Output the (x, y) coordinate of the center of the cell containing the given text.  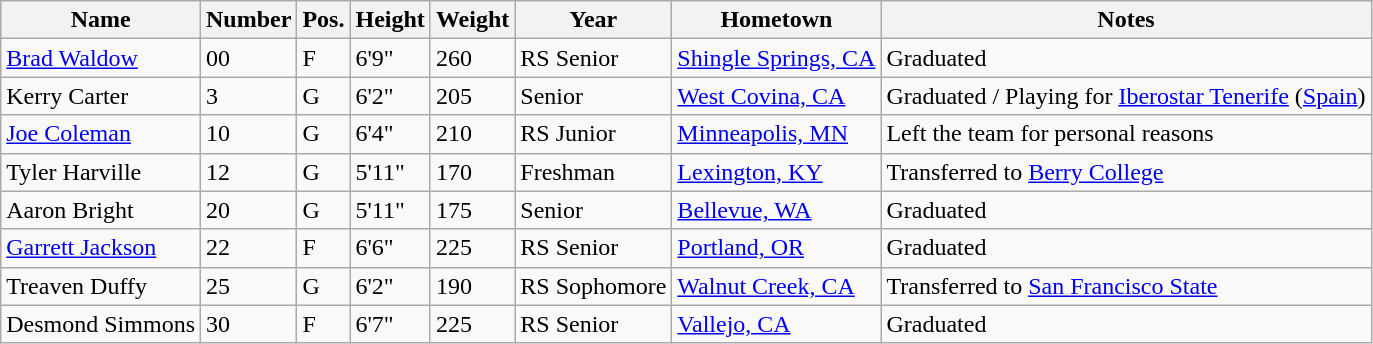
Hometown (776, 20)
Shingle Springs, CA (776, 58)
6'9" (390, 58)
6'7" (390, 324)
Kerry Carter (101, 96)
Freshman (594, 172)
Bellevue, WA (776, 210)
Left the team for personal reasons (1126, 134)
6'6" (390, 248)
260 (472, 58)
Lexington, KY (776, 172)
RS Junior (594, 134)
Height (390, 20)
Name (101, 20)
Minneapolis, MN (776, 134)
Weight (472, 20)
6'4" (390, 134)
00 (249, 58)
West Covina, CA (776, 96)
190 (472, 286)
Brad Waldow (101, 58)
Walnut Creek, CA (776, 286)
10 (249, 134)
22 (249, 248)
Vallejo, CA (776, 324)
RS Sophomore (594, 286)
Notes (1126, 20)
Garrett Jackson (101, 248)
Aaron Bright (101, 210)
25 (249, 286)
Transferred to San Francisco State (1126, 286)
Number (249, 20)
Year (594, 20)
12 (249, 172)
30 (249, 324)
Treaven Duffy (101, 286)
175 (472, 210)
Tyler Harville (101, 172)
Pos. (324, 20)
Portland, OR (776, 248)
3 (249, 96)
20 (249, 210)
Desmond Simmons (101, 324)
210 (472, 134)
Joe Coleman (101, 134)
Transferred to Berry College (1126, 172)
Graduated / Playing for Iberostar Tenerife (Spain) (1126, 96)
170 (472, 172)
205 (472, 96)
